Locate the cell with the specified text and output its [x, y] center coordinate. 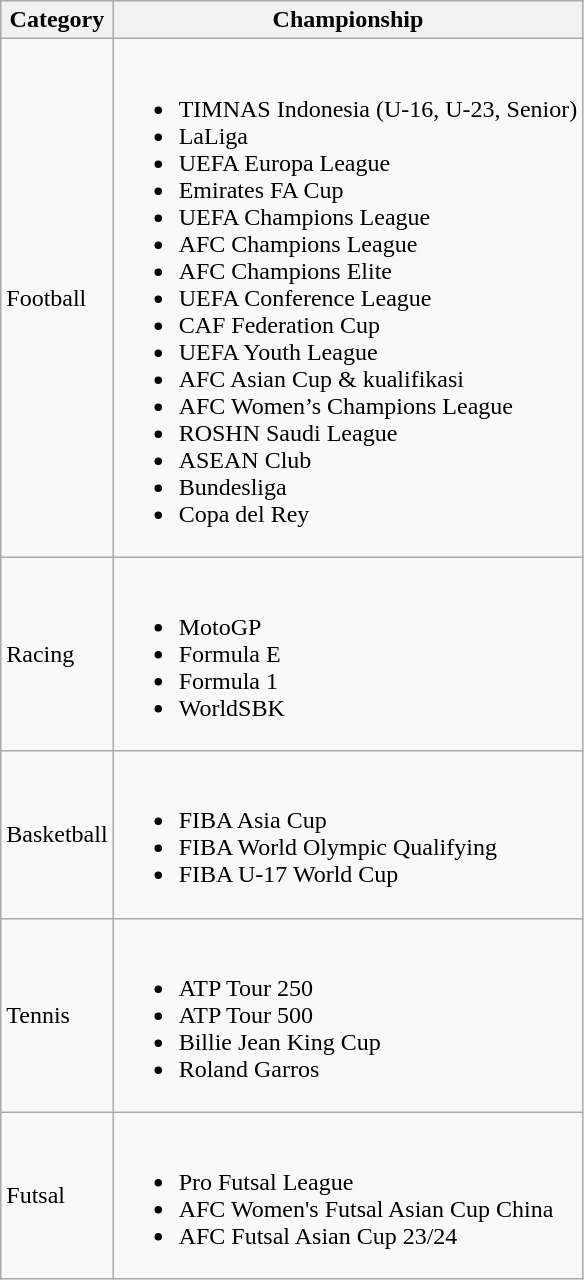
ATP Tour 250ATP Tour 500Billie Jean King CupRoland Garros [348, 1015]
Pro Futsal LeagueAFC Women's Futsal Asian Cup ChinaAFC Futsal Asian Cup 23/24 [348, 1196]
Football [57, 298]
Basketball [57, 834]
Futsal [57, 1196]
FIBA Asia CupFIBA World Olympic QualifyingFIBA U-17 World Cup [348, 834]
Category [57, 20]
MotoGPFormula EFormula 1WorldSBK [348, 654]
Tennis [57, 1015]
Championship [348, 20]
Racing [57, 654]
